Determine the (x, y) coordinate at the center of the cell enclosing the given text.  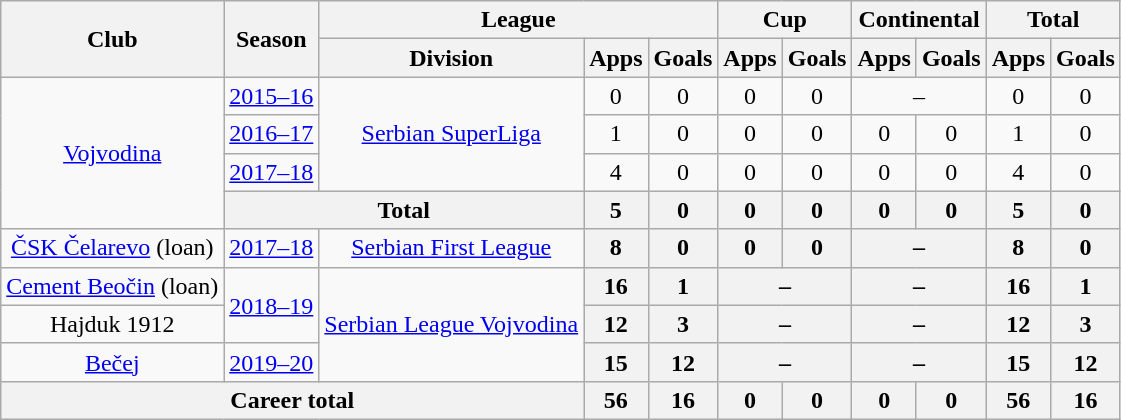
Cup (785, 20)
League (518, 20)
Season (272, 39)
Club (112, 39)
Hajduk 1912 (112, 324)
2016–17 (272, 134)
ČSK Čelarevo (loan) (112, 248)
Serbian First League (452, 248)
Bečej (112, 362)
Division (452, 58)
Vojvodina (112, 153)
Career total (292, 400)
2019–20 (272, 362)
2015–16 (272, 96)
Serbian League Vojvodina (452, 324)
Serbian SuperLiga (452, 134)
Continental (919, 20)
Cement Beočin (loan) (112, 286)
2018–19 (272, 305)
